Search for the cell housing the specified text and yield its (x, y) center coordinate. 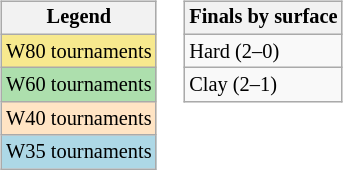
Clay (2–1) (263, 85)
W80 tournaments (78, 51)
W60 tournaments (78, 85)
Finals by surface (263, 18)
W35 tournaments (78, 152)
Hard (2–0) (263, 51)
Legend (78, 18)
W40 tournaments (78, 119)
